Provide the [X, Y] coordinate of the cell's center where the given text is located.  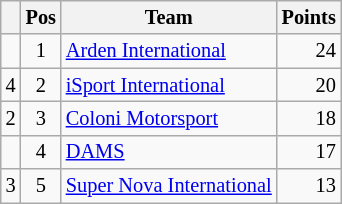
1 [41, 51]
20 [309, 85]
17 [309, 152]
Arden International [169, 51]
24 [309, 51]
18 [309, 118]
Team [169, 17]
Super Nova International [169, 186]
Coloni Motorsport [169, 118]
Pos [41, 17]
DAMS [169, 152]
5 [41, 186]
13 [309, 186]
Points [309, 17]
iSport International [169, 85]
